From the cell containing the given text, extract its center point as [X, Y] coordinate. 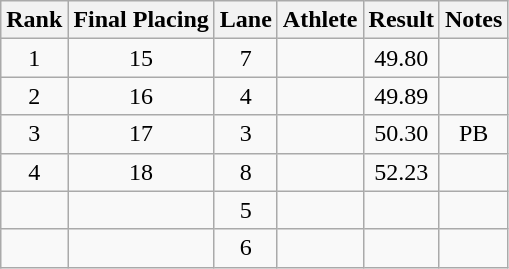
52.23 [401, 172]
18 [141, 172]
15 [141, 58]
Result [401, 20]
5 [246, 210]
PB [473, 134]
Rank [34, 20]
Notes [473, 20]
7 [246, 58]
1 [34, 58]
17 [141, 134]
50.30 [401, 134]
2 [34, 96]
49.89 [401, 96]
8 [246, 172]
49.80 [401, 58]
Final Placing [141, 20]
6 [246, 248]
Athlete [320, 20]
16 [141, 96]
Lane [246, 20]
